Return [X, Y] of the center of cell containing provided text 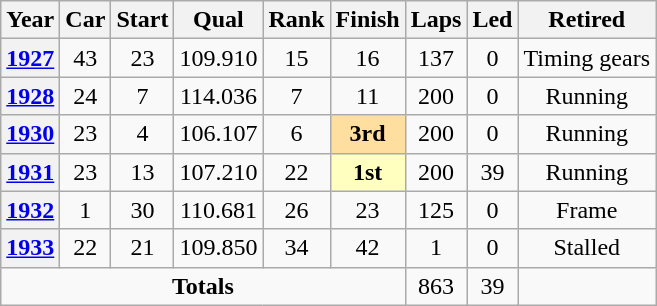
21 [142, 248]
Finish [368, 20]
15 [296, 58]
Stalled [587, 248]
Led [492, 20]
Qual [218, 20]
16 [368, 58]
30 [142, 210]
1931 [30, 172]
137 [436, 58]
109.910 [218, 58]
Totals [203, 286]
34 [296, 248]
Rank [296, 20]
1927 [30, 58]
1st [368, 172]
Start [142, 20]
Year [30, 20]
13 [142, 172]
Timing gears [587, 58]
107.210 [218, 172]
4 [142, 134]
Retired [587, 20]
3rd [368, 134]
26 [296, 210]
Car [86, 20]
106.107 [218, 134]
863 [436, 286]
42 [368, 248]
43 [86, 58]
1932 [30, 210]
125 [436, 210]
114.036 [218, 96]
Laps [436, 20]
6 [296, 134]
Frame [587, 210]
109.850 [218, 248]
110.681 [218, 210]
1933 [30, 248]
11 [368, 96]
1928 [30, 96]
1930 [30, 134]
24 [86, 96]
